Find where the given text appears and provide that cell's center as (x, y) coordinate. 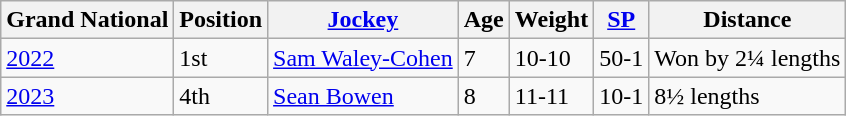
10-10 (551, 58)
8 (484, 96)
Age (484, 20)
Position (221, 20)
8½ lengths (748, 96)
Distance (748, 20)
Jockey (364, 20)
50-1 (622, 58)
Grand National (88, 20)
10-1 (622, 96)
2023 (88, 96)
Sam Waley-Cohen (364, 58)
Sean Bowen (364, 96)
11-11 (551, 96)
SP (622, 20)
7 (484, 58)
4th (221, 96)
1st (221, 58)
2022 (88, 58)
Won by 2¼ lengths (748, 58)
Weight (551, 20)
